Pinpoint the cell where the given text exists, returning its [X, Y] midpoint coordinate. 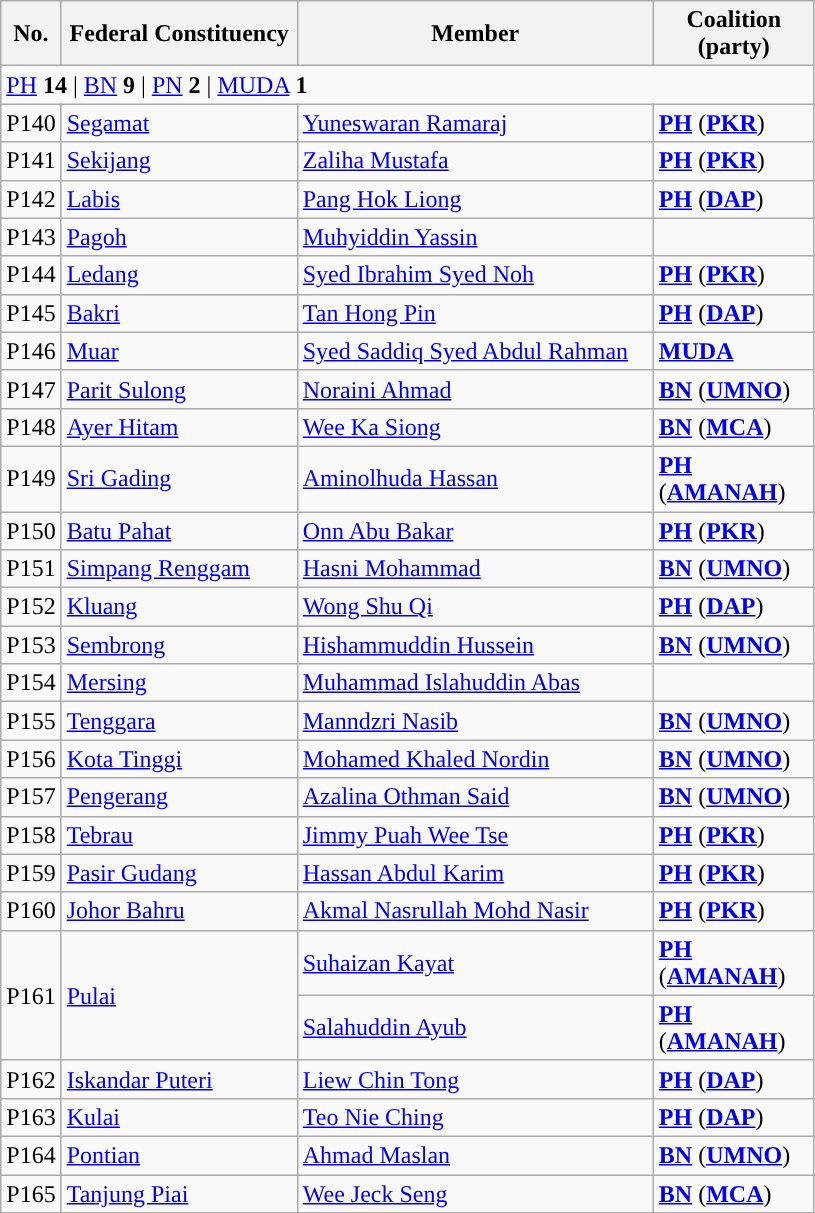
Liew Chin Tong [475, 1079]
Pengerang [179, 797]
P156 [31, 759]
Bakri [179, 313]
Kluang [179, 607]
Hassan Abdul Karim [475, 873]
P160 [31, 911]
Jimmy Puah Wee Tse [475, 835]
P141 [31, 161]
Noraini Ahmad [475, 389]
Kulai [179, 1117]
P140 [31, 123]
P157 [31, 797]
P149 [31, 478]
Ayer Hitam [179, 427]
MUDA [734, 351]
Yuneswaran Ramaraj [475, 123]
Batu Pahat [179, 531]
Pulai [179, 995]
Coalition (party) [734, 34]
Pontian [179, 1155]
Kota Tinggi [179, 759]
Azalina Othman Said [475, 797]
P158 [31, 835]
Pasir Gudang [179, 873]
Sri Gading [179, 478]
No. [31, 34]
P151 [31, 569]
Mersing [179, 683]
Suhaizan Kayat [475, 962]
P155 [31, 721]
Mohamed Khaled Nordin [475, 759]
Parit Sulong [179, 389]
Sekijang [179, 161]
P162 [31, 1079]
Segamat [179, 123]
Hasni Mohammad [475, 569]
Akmal Nasrullah Mohd Nasir [475, 911]
Salahuddin Ayub [475, 1028]
Ahmad Maslan [475, 1155]
P142 [31, 199]
Syed Ibrahim Syed Noh [475, 275]
Muhammad Islahuddin Abas [475, 683]
Manndzri Nasib [475, 721]
P165 [31, 1193]
P164 [31, 1155]
Wee Ka Siong [475, 427]
Aminolhuda Hassan [475, 478]
P143 [31, 237]
Muar [179, 351]
P150 [31, 531]
Hishammuddin Hussein [475, 645]
Wong Shu Qi [475, 607]
Sembrong [179, 645]
P154 [31, 683]
Ledang [179, 275]
P147 [31, 389]
P148 [31, 427]
Onn Abu Bakar [475, 531]
Iskandar Puteri [179, 1079]
Pagoh [179, 237]
Johor Bahru [179, 911]
P161 [31, 995]
P163 [31, 1117]
Tebrau [179, 835]
Labis [179, 199]
Teo Nie Ching [475, 1117]
PH 14 | BN 9 | PN 2 | MUDA 1 [408, 85]
P159 [31, 873]
Tenggara [179, 721]
Federal Constituency [179, 34]
P152 [31, 607]
P145 [31, 313]
P144 [31, 275]
Simpang Renggam [179, 569]
Pang Hok Liong [475, 199]
Muhyiddin Yassin [475, 237]
P153 [31, 645]
Tan Hong Pin [475, 313]
Zaliha Mustafa [475, 161]
Wee Jeck Seng [475, 1193]
Tanjung Piai [179, 1193]
Member [475, 34]
Syed Saddiq Syed Abdul Rahman [475, 351]
P146 [31, 351]
